Return the [x, y] coordinate for the center point of the cell that contains the specified text.  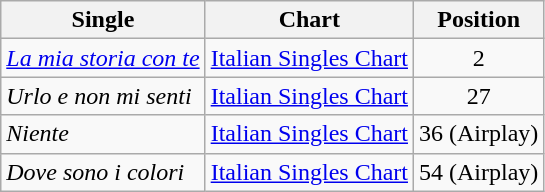
27 [479, 96]
Niente [103, 134]
Single [103, 20]
Chart [309, 20]
Urlo e non mi senti [103, 96]
36 (Airplay) [479, 134]
2 [479, 58]
54 (Airplay) [479, 172]
Dove sono i colori [103, 172]
Position [479, 20]
La mia storia con te [103, 58]
